Output the (x, y) coordinate of the center of the cell containing the given text.  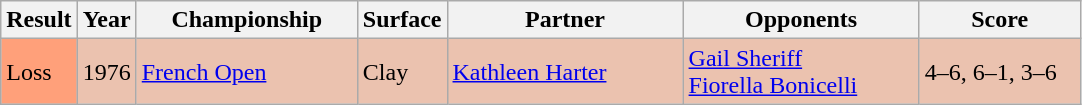
Opponents (801, 20)
Kathleen Harter (565, 72)
4–6, 6–1, 3–6 (1000, 72)
Clay (402, 72)
Year (106, 20)
Surface (402, 20)
French Open (246, 72)
Loss (39, 72)
Result (39, 20)
Score (1000, 20)
Championship (246, 20)
Gail Sheriff Fiorella Bonicelli (801, 72)
1976 (106, 72)
Partner (565, 20)
